Search for the cell housing the specified text and yield its [X, Y] center coordinate. 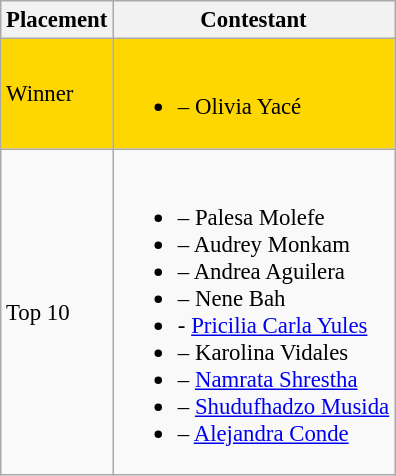
– Olivia Yacé [254, 94]
Winner [57, 94]
Contestant [254, 20]
Placement [57, 20]
Top 10 [57, 312]
